Locate the cell with the specified text and output its [x, y] center coordinate. 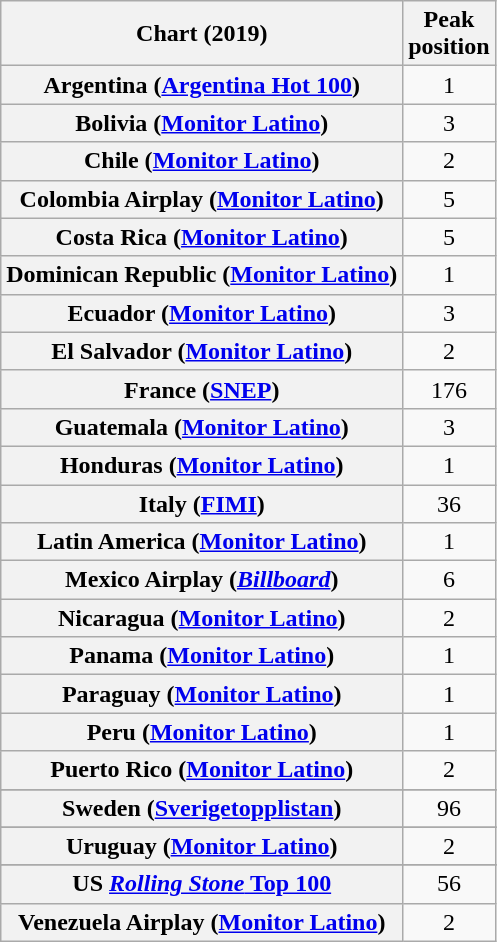
France (SNEP) [202, 389]
Dominican Republic (Monitor Latino) [202, 275]
Sweden (Sverigetopplistan) [202, 808]
Guatemala (Monitor Latino) [202, 427]
US Rolling Stone Top 100 [202, 884]
Chart (2019) [202, 34]
Peru (Monitor Latino) [202, 732]
Ecuador (Monitor Latino) [202, 313]
Bolivia (Monitor Latino) [202, 123]
176 [449, 389]
56 [449, 884]
Chile (Monitor Latino) [202, 161]
El Salvador (Monitor Latino) [202, 351]
Honduras (Monitor Latino) [202, 465]
Costa Rica (Monitor Latino) [202, 237]
Argentina (Argentina Hot 100) [202, 85]
Colombia Airplay (Monitor Latino) [202, 199]
Mexico Airplay (Billboard) [202, 580]
6 [449, 580]
Italy (FIMI) [202, 503]
36 [449, 503]
96 [449, 808]
Peakposition [449, 34]
Puerto Rico (Monitor Latino) [202, 770]
Venezuela Airplay (Monitor Latino) [202, 922]
Nicaragua (Monitor Latino) [202, 618]
Uruguay (Monitor Latino) [202, 846]
Latin America (Monitor Latino) [202, 542]
Paraguay (Monitor Latino) [202, 694]
Panama (Monitor Latino) [202, 656]
